Locate the cell with the specified text and output its [x, y] center coordinate. 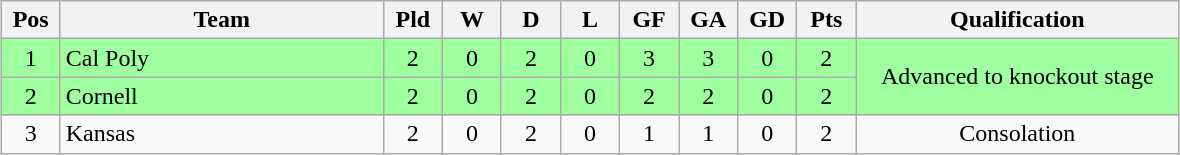
Consolation [1018, 134]
Advanced to knockout stage [1018, 77]
Pts [826, 20]
GF [650, 20]
Qualification [1018, 20]
Kansas [222, 134]
Pos [30, 20]
Cal Poly [222, 58]
L [590, 20]
Cornell [222, 96]
Pld [412, 20]
Team [222, 20]
W [472, 20]
GA [708, 20]
GD [768, 20]
D [530, 20]
